Find where the given text appears and provide that cell's center as [X, Y] coordinate. 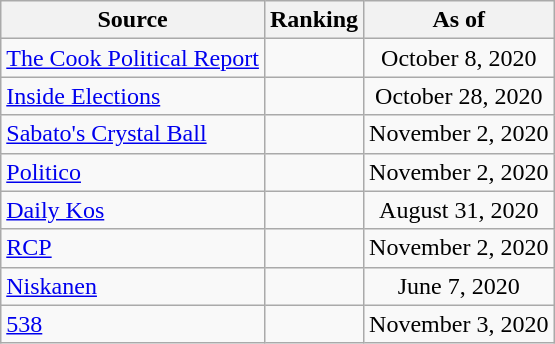
Ranking [314, 20]
538 [133, 324]
Source [133, 20]
October 8, 2020 [459, 58]
August 31, 2020 [459, 210]
The Cook Political Report [133, 58]
RCP [133, 248]
Sabato's Crystal Ball [133, 134]
As of [459, 20]
October 28, 2020 [459, 96]
June 7, 2020 [459, 286]
Niskanen [133, 286]
November 3, 2020 [459, 324]
Politico [133, 172]
Daily Kos [133, 210]
Inside Elections [133, 96]
